For the text-containing cell, return its midpoint in (X, Y) coordinate format. 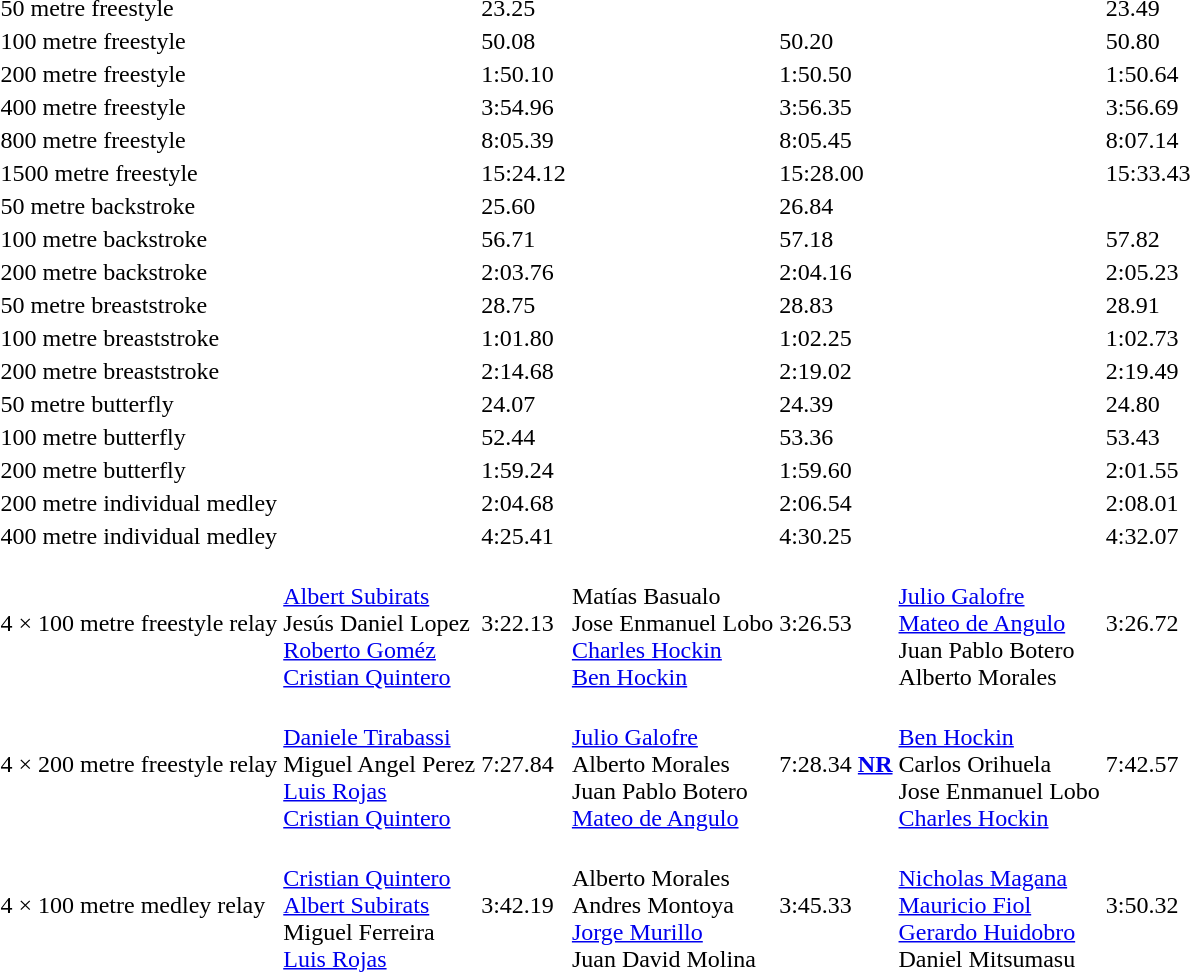
52.44 (524, 437)
Julio GalofreAlberto MoralesJuan Pablo BoteroMateo de Angulo (672, 764)
15:24.12 (524, 173)
56.71 (524, 239)
Matías BasualoJose Enmanuel LoboCharles HockinBen Hockin (672, 623)
28.83 (836, 305)
4:25.41 (524, 536)
Julio Galofre Mateo de AnguloJuan Pablo BoteroAlberto Morales (999, 623)
1:01.80 (524, 338)
50.08 (524, 41)
Albert SubiratsJesús Daniel LopezRoberto GomézCristian Quintero (380, 623)
7:27.84 (524, 764)
25.60 (524, 206)
2:19.02 (836, 371)
24.07 (524, 404)
2:06.54 (836, 503)
1:02.25 (836, 338)
3:22.13 (524, 623)
1:50.10 (524, 74)
8:05.45 (836, 140)
2:03.76 (524, 272)
28.75 (524, 305)
3:26.53 (836, 623)
Daniele TirabassiMiguel Angel PerezLuis RojasCristian Quintero (380, 764)
1:59.24 (524, 470)
8:05.39 (524, 140)
2:14.68 (524, 371)
53.36 (836, 437)
1:50.50 (836, 74)
3:56.35 (836, 107)
3:54.96 (524, 107)
24.39 (836, 404)
26.84 (836, 206)
50.20 (836, 41)
7:28.34 NR (836, 764)
1:59.60 (836, 470)
2:04.16 (836, 272)
15:28.00 (836, 173)
4:30.25 (836, 536)
2:04.68 (524, 503)
57.18 (836, 239)
Ben Hockin Carlos OrihuelaJose Enmanuel LoboCharles Hockin (999, 764)
